Detect which cell encompasses the target text, then output its (X, Y) center coordinate. 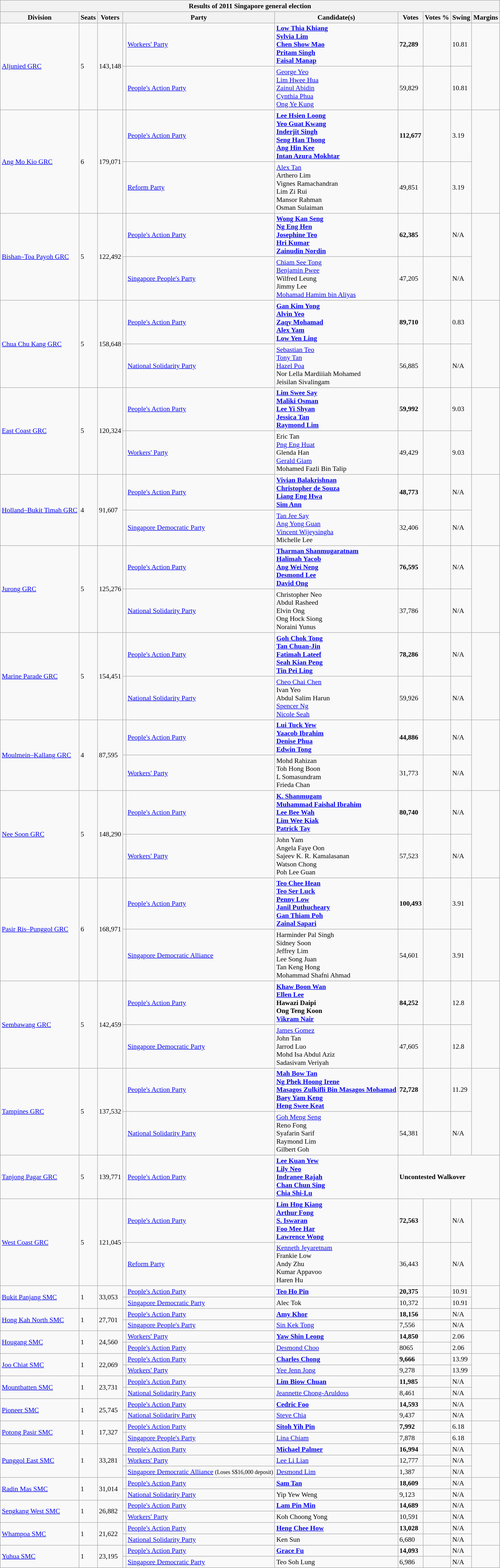
18,609 (410, 1483)
Amy Khor (336, 1314)
Goh Meng SengReno Fong Syafarin SarifRaymond Lim Gilbert Goh (336, 1134)
7,878 (410, 1438)
14,593 (410, 1404)
54,381 (410, 1134)
Lui Tuck YewYaacob IbrahimDenise PhuaEdwin Tong (336, 737)
26,882 (110, 1511)
8,461 (410, 1393)
72,289 (410, 45)
Lee Hsien LoongYeo Guat KwangInderjit SinghSeng Han ThongAng Hin KeeIntan Azura Mokhtar (336, 136)
125,276 (110, 589)
Lee Li Lian (336, 1461)
Pioneer SMC (40, 1410)
Teo Soh Lung (336, 1562)
14,093 (410, 1551)
Joo Chiat SMC (40, 1365)
Ang Mo Kio GRC (40, 162)
Hougang SMC (40, 1342)
78,286 (410, 654)
Singapore Democratic Alliance (200, 955)
Tharman ShanmugaratnamHalimah YacobAng Wei NengDesmond LeeDavid Ong (336, 567)
Yee Jenn Jong (336, 1371)
Votes % (437, 17)
179,071 (110, 162)
0.83 (461, 322)
Grace Fu (336, 1551)
16,994 (410, 1449)
Khaw Boon WanEllen LeeHawazi DaipiOng Teng KoonVikram Nair (336, 1003)
Chua Chu Kang GRC (40, 344)
Sembawang GRC (40, 1025)
Hong Kah North SMC (40, 1320)
57,523 (410, 856)
9,437 (410, 1415)
7,556 (410, 1325)
Teo Chee HeanTeo Ser LuckPenny LowJanil PuthuchearyGan Thiam PohZainal Sapari (336, 904)
Sebastian Teo Tony TanHazel PoaNor Lella Mardiiiah MohamedJeisilan Sivalingam (336, 366)
13,028 (410, 1528)
Lim Swee SayMaliki OsmanLee Yi ShyanJessica TanRaymond Lim (336, 409)
120,324 (110, 431)
Charles Chong (336, 1359)
9,666 (410, 1359)
Gan Kim YongAlvin YeoZaqy MohamadAlex YamLow Yen Ling (336, 322)
Eric Tan Png Eng Huat Glenda HanGerald GiamMohamed Fazli Bin Talip (336, 453)
158,648 (110, 344)
Kenneth JeyaretnamFrankie LowAndy ZhuKumar AppavooHaren Hu (336, 1264)
Sam Tan (336, 1483)
11,985 (410, 1382)
59,926 (410, 698)
84,252 (410, 1003)
139,771 (110, 1177)
76,595 (410, 567)
8065 (410, 1348)
Lee Kuan YewLily NeoIndranee RajahChan Chun SingChia Shi-Lu (336, 1177)
137,532 (110, 1111)
100,493 (410, 904)
Yip Yew Weng (336, 1495)
Jeannette Chong-Aruldoss (336, 1393)
7,992 (410, 1427)
Tampines GRC (40, 1111)
59,829 (410, 88)
44,886 (410, 737)
Mountbatten SMC (40, 1387)
20,375 (410, 1292)
Moulmein–Kallang GRC (40, 755)
47,205 (410, 279)
56,885 (410, 366)
Desmond Lim (336, 1472)
Seats (88, 17)
121,045 (110, 1242)
Uncontested Walkover (449, 1177)
Vivian BalakrishnanChristopher de SouzaLiang Eng HwaSim Ann (336, 492)
Results of 2011 Singapore general election (250, 6)
West Coast GRC (40, 1242)
Singapore Democratic Alliance (Loses S$16,000 deposit) (200, 1472)
21,622 (110, 1534)
11.29 (461, 1090)
24,560 (110, 1342)
54,601 (410, 955)
Tanjong Pagar GRC (40, 1177)
6,680 (410, 1540)
37,786 (410, 611)
Heng Chee How (336, 1528)
80,740 (410, 813)
Michael Palmer (336, 1449)
Wong Kan SengNg Eng HenJosephine TeoHri KumarZainudin Nordin (336, 235)
Sin Kek Tong (336, 1325)
Ken Sun (336, 1540)
14,689 (410, 1506)
Nee Soon GRC (40, 834)
122,492 (110, 257)
27,701 (110, 1320)
John YamAngela Faye OonSajeev K. R. KamalasananWatson Chong Poh Lee Guan (336, 856)
Lim Hng KiangArthur FongS. IswaranFoo Mee HarLawrence Wong (336, 1221)
K. ShanmugamMuhammad Faishal IbrahimLee Bee WahLim Wee KiakPatrick Tay (336, 813)
Candidate(s) (336, 17)
Desmond Choo (336, 1348)
9,123 (410, 1495)
23,731 (110, 1387)
33,053 (110, 1297)
Chiam See TongBenjamin PweeWilfred LeungJimmy LeeMohamad Hamim bin Aliyas (336, 279)
Pasir Ris–Punggol GRC (40, 929)
Low Thia KhiangSylvia LimChen Show MaoPritam SinghFaisal Manap (336, 45)
49,429 (410, 453)
Punggol East SMC (40, 1461)
112,677 (410, 136)
Steve Chia (336, 1415)
Koh Choong Yong (336, 1517)
18,156 (410, 1314)
Yaw Shin Leong (336, 1337)
Lina Chiam (336, 1438)
Whampoa SMC (40, 1534)
168,971 (110, 929)
Cedric Foo (336, 1404)
East Coast GRC (40, 431)
Goh Chok TongTan Chuan-JinFatimah LateefSeah Kian PengTin Pei Ling (336, 654)
Swing (461, 17)
Margins (486, 17)
23,195 (110, 1556)
10,591 (410, 1517)
Division (40, 17)
Harminder Pal SinghSidney SoonJeffrey LimLee Song JuanTan Keng Hong Mohammad Shafni Ahmad (336, 955)
17,327 (110, 1432)
72,728 (410, 1090)
9,278 (410, 1371)
49,851 (410, 187)
Alex TanArthero LimVignes RamachandranLim Zi RuiMansor RahmanOsman Sulaiman (336, 187)
Sitoh Yih Pin (336, 1427)
Holland–Bukit Timah GRC (40, 510)
Alec Tok (336, 1303)
142,459 (110, 1025)
Lim Biow Chuan (336, 1382)
62,385 (410, 235)
148,290 (110, 834)
6,986 (410, 1562)
Votes (410, 17)
Jurong GRC (40, 589)
91,607 (110, 510)
Marine Parade GRC (40, 676)
10,372 (410, 1303)
59,992 (410, 409)
25,745 (110, 1410)
89,710 (410, 322)
James GomezJohn TanJarrod LuoMohd Isa Abdul AzizSadasivam Veriyah (336, 1046)
Teo Ho Pin (336, 1292)
33,281 (110, 1461)
Sengkang West SMC (40, 1511)
31,014 (110, 1489)
87,595 (110, 755)
47,605 (410, 1046)
1,387 (410, 1472)
154,451 (110, 676)
Radin Mas SMC (40, 1489)
Voters (110, 17)
Cheo Chai ChenIvan Yeo Abdul Salim HarunSpencer Ng Nicole Seah (336, 698)
Lam Pin Min (336, 1506)
72,563 (410, 1221)
48,773 (410, 492)
George YeoLim Hwee HuaZainul AbidinCynthia PhuaOng Ye Kung (336, 88)
32,406 (410, 528)
Aljunied GRC (40, 66)
Tan Jee SayAng Yong GuanVincent WijeysinghaMichelle Lee (336, 528)
Christopher Neo Abdul RasheedElvin Ong Ong Hock SiongNoraini Yunus (336, 611)
14,850 (410, 1337)
Party (199, 17)
Bukit Panjang SMC (40, 1297)
12,777 (410, 1461)
Mah Bow TanNg Phek Hoong IreneMasagos Zulkifli Bin Masagos MohamadBaey Yam KengHeng Swee Keat (336, 1090)
Mohd RahizanToh Hong BoonL SomasundramFrieda Chan (336, 773)
Yuhua SMC (40, 1556)
22,069 (110, 1365)
36,443 (410, 1264)
31,773 (410, 773)
Bishan–Toa Payoh GRC (40, 257)
143,148 (110, 66)
Potong Pasir SMC (40, 1432)
